Provide the (x, y) coordinate of the cell's center where the given text is located.  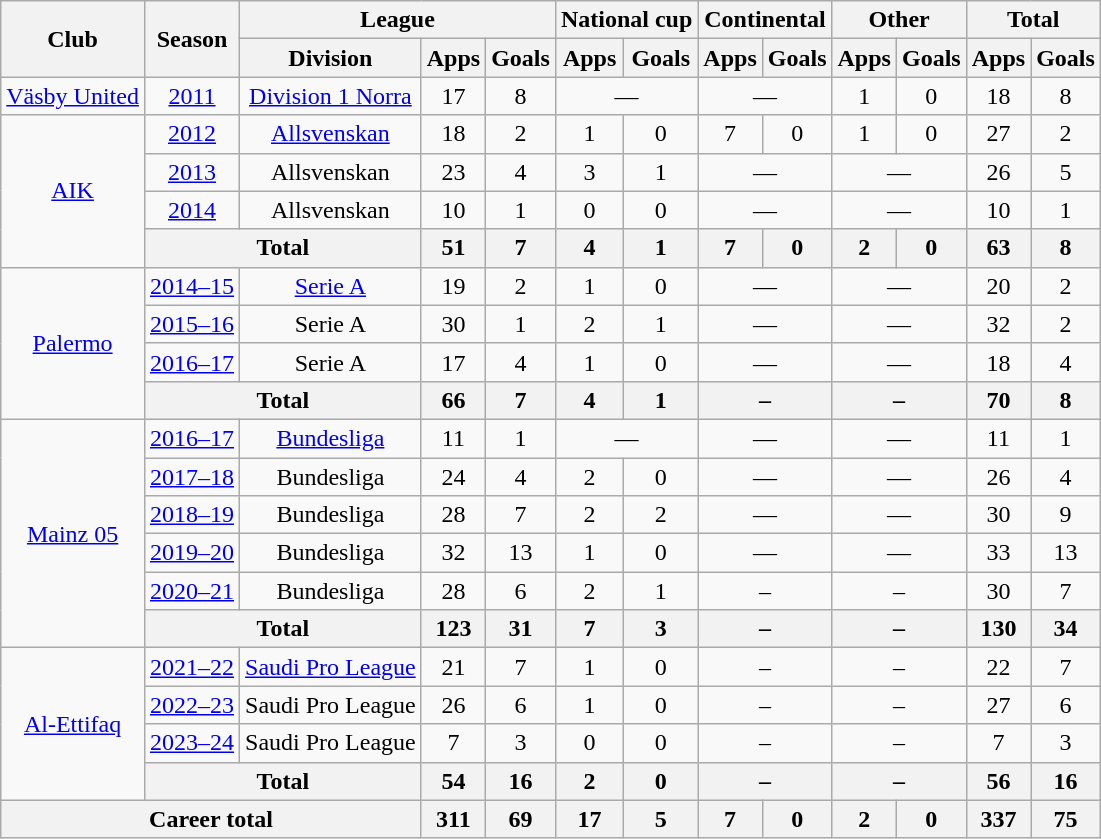
20 (998, 286)
24 (453, 477)
Al-Ettifaq (73, 724)
69 (521, 819)
Continental (765, 20)
63 (998, 248)
34 (1066, 629)
2014–15 (192, 286)
AIK (73, 191)
56 (998, 781)
Season (192, 39)
23 (453, 172)
75 (1066, 819)
Club (73, 39)
21 (453, 667)
2023–24 (192, 743)
33 (998, 553)
2013 (192, 172)
2022–23 (192, 705)
2015–16 (192, 324)
2011 (192, 96)
9 (1066, 515)
130 (998, 629)
2017–18 (192, 477)
2018–19 (192, 515)
Mainz 05 (73, 533)
337 (998, 819)
311 (453, 819)
Väsby United (73, 96)
Palermo (73, 343)
Division 1 Norra (331, 96)
League (398, 20)
19 (453, 286)
Other (899, 20)
22 (998, 667)
66 (453, 400)
2012 (192, 134)
51 (453, 248)
2021–22 (192, 667)
2019–20 (192, 553)
Division (331, 58)
2020–21 (192, 591)
70 (998, 400)
2014 (192, 210)
123 (453, 629)
31 (521, 629)
National cup (626, 20)
Career total (211, 819)
54 (453, 781)
